Provide the (x, y) coordinate of the cell's center where the given text is located.  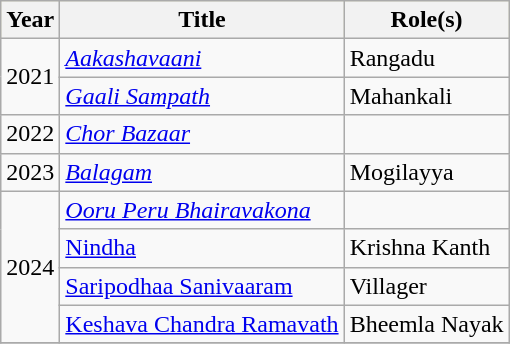
2022 (30, 134)
2021 (30, 77)
Keshava Chandra Ramavath (202, 324)
2024 (30, 267)
Year (30, 20)
2023 (30, 172)
Gaali Sampath (202, 96)
Mahankali (426, 96)
Nindha (202, 248)
Role(s) (426, 20)
Mogilayya (426, 172)
Krishna Kanth (426, 248)
Aakashavaani (202, 58)
Rangadu (426, 58)
Chor Bazaar (202, 134)
Balagam (202, 172)
Villager (426, 286)
Title (202, 20)
Bheemla Nayak (426, 324)
Saripodhaa Sanivaaram (202, 286)
Ooru Peru Bhairavakona (202, 210)
